Scan for the cell matching the given text and deliver its [X, Y] coordinate at center. 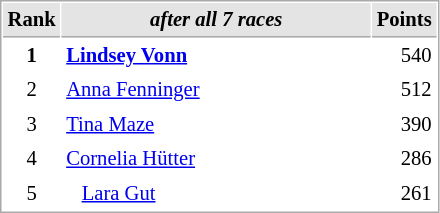
390 [404, 124]
Points [404, 20]
261 [404, 194]
2 [32, 90]
5 [32, 194]
after all 7 races [216, 20]
540 [404, 56]
3 [32, 124]
Lindsey Vonn [216, 56]
Lara Gut [216, 194]
286 [404, 158]
1 [32, 56]
4 [32, 158]
512 [404, 90]
Anna Fenninger [216, 90]
Cornelia Hütter [216, 158]
Tina Maze [216, 124]
Rank [32, 20]
